Pinpoint the cell where the given text exists, returning its [X, Y] midpoint coordinate. 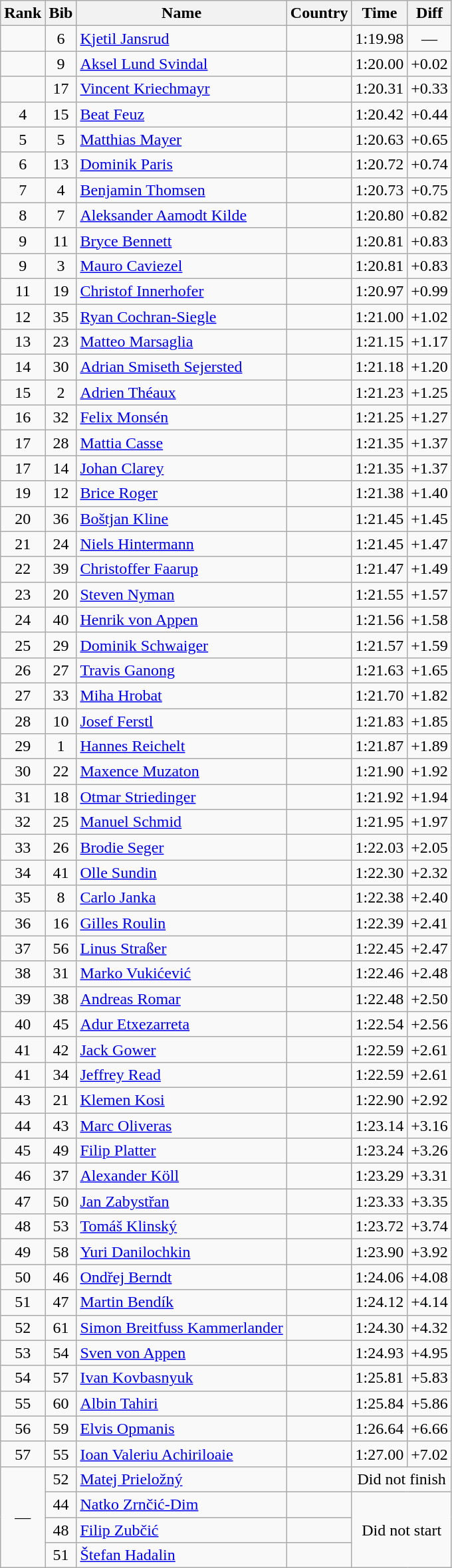
Rank [23, 13]
+6.66 [429, 1429]
Country [319, 13]
10 [61, 721]
1:24.06 [380, 1277]
+1.17 [429, 342]
Hannes Reichelt [181, 746]
+2.92 [429, 1100]
Yuri Danilochkin [181, 1252]
+1.40 [429, 493]
1:20.63 [380, 139]
Felix Monsén [181, 418]
1:22.90 [380, 1100]
Maxence Muzaton [181, 772]
+1.94 [429, 797]
1:21.95 [380, 822]
Martin Bendík [181, 1302]
+2.50 [429, 999]
Johan Clarey [181, 468]
+5.86 [429, 1403]
+1.02 [429, 317]
+1.92 [429, 772]
+5.83 [429, 1378]
1:20.31 [380, 89]
1:21.63 [380, 670]
1:20.73 [380, 190]
1:25.84 [380, 1403]
+1.97 [429, 822]
Niels Hintermann [181, 544]
Mauro Caviezel [181, 266]
+4.08 [429, 1277]
Beat Feuz [181, 114]
+2.56 [429, 1024]
1:21.87 [380, 746]
1:19.98 [380, 39]
+1.49 [429, 569]
Marko Vukićević [181, 974]
Klemen Kosi [181, 1100]
Linus Straßer [181, 948]
Jack Gower [181, 1049]
+2.41 [429, 923]
1:22.30 [380, 873]
Carlo Janka [181, 898]
Simon Breitfuss Kammerlander [181, 1328]
1:21.38 [380, 493]
+3.31 [429, 1176]
Olle Sundin [181, 873]
+4.95 [429, 1353]
Benjamin Thomsen [181, 190]
+1.20 [429, 367]
Alexander Köll [181, 1176]
+1.82 [429, 695]
Miha Hrobat [181, 695]
Andreas Romar [181, 999]
Štefan Hadalin [181, 1555]
Filip Platter [181, 1151]
+1.58 [429, 620]
+3.35 [429, 1201]
+0.99 [429, 291]
+1.57 [429, 594]
+1.65 [429, 670]
1:20.97 [380, 291]
Ryan Cochran-Siegle [181, 317]
59 [61, 1429]
Steven Nyman [181, 594]
+1.85 [429, 721]
1:21.15 [380, 342]
2 [61, 392]
1:22.38 [380, 898]
1:22.03 [380, 847]
Brice Roger [181, 493]
+2.47 [429, 948]
Elvis Opmanis [181, 1429]
Marc Oliveras [181, 1126]
Ondřej Berndt [181, 1277]
Gilles Roulin [181, 923]
+1.45 [429, 519]
Dominik Schwaiger [181, 645]
Christoffer Faarup [181, 569]
Otmar Striedinger [181, 797]
1:22.45 [380, 948]
1:22.46 [380, 974]
+0.82 [429, 215]
+2.32 [429, 873]
+3.92 [429, 1252]
1:21.25 [380, 418]
1:23.90 [380, 1252]
+0.44 [429, 114]
Henrik von Appen [181, 620]
1:20.00 [380, 64]
Mattia Casse [181, 443]
Ioan Valeriu Achiriloaie [181, 1454]
Tomáš Klinský [181, 1227]
Time [380, 13]
1 [61, 746]
+2.48 [429, 974]
Natko Zrnčić-Dim [181, 1504]
1:21.57 [380, 645]
+1.59 [429, 645]
+3.26 [429, 1151]
+4.14 [429, 1302]
Vincent Kriechmayr [181, 89]
1:21.47 [380, 569]
+0.74 [429, 165]
1:26.64 [380, 1429]
1:27.00 [380, 1454]
+0.02 [429, 64]
1:20.72 [380, 165]
1:24.30 [380, 1328]
+1.89 [429, 746]
1:22.39 [380, 923]
1:21.56 [380, 620]
+1.47 [429, 544]
58 [61, 1252]
Matej Prieložný [181, 1479]
Matthias Mayer [181, 139]
1:23.29 [380, 1176]
1:23.33 [380, 1201]
1:23.72 [380, 1227]
Jan Zabystřan [181, 1201]
+3.16 [429, 1126]
Christof Innerhofer [181, 291]
Dominik Paris [181, 165]
+0.75 [429, 190]
Ivan Kovbasnyuk [181, 1378]
Kjetil Jansrud [181, 39]
+3.74 [429, 1227]
1:21.00 [380, 317]
+1.27 [429, 418]
1:21.55 [380, 594]
1:22.48 [380, 999]
+7.02 [429, 1454]
Bib [61, 13]
Sven von Appen [181, 1353]
Adur Etxezarreta [181, 1024]
Aleksander Aamodt Kilde [181, 215]
Matteo Marsaglia [181, 342]
Adrian Smiseth Sejersted [181, 367]
Albin Tahiri [181, 1403]
1:24.93 [380, 1353]
+1.25 [429, 392]
18 [61, 797]
1:21.83 [380, 721]
Josef Ferstl [181, 721]
1:21.90 [380, 772]
1:23.24 [380, 1151]
1:22.54 [380, 1024]
Aksel Lund Svindal [181, 64]
+0.33 [429, 89]
61 [61, 1328]
Did not start [401, 1529]
Travis Ganong [181, 670]
42 [61, 1049]
Jeffrey Read [181, 1075]
1:20.42 [380, 114]
1:20.80 [380, 215]
Bryce Bennett [181, 240]
Manuel Schmid [181, 822]
Brodie Seger [181, 847]
Adrien Théaux [181, 392]
+4.32 [429, 1328]
+0.65 [429, 139]
Diff [429, 13]
1:24.12 [380, 1302]
1:21.18 [380, 367]
Did not finish [401, 1479]
+2.05 [429, 847]
1:25.81 [380, 1378]
1:23.14 [380, 1126]
60 [61, 1403]
+2.40 [429, 898]
Filip Zubčić [181, 1529]
Name [181, 13]
1:21.70 [380, 695]
Boštjan Kline [181, 519]
1:21.92 [380, 797]
1:21.23 [380, 392]
3 [61, 266]
